Detect which cell encompasses the target text, then output its (x, y) center coordinate. 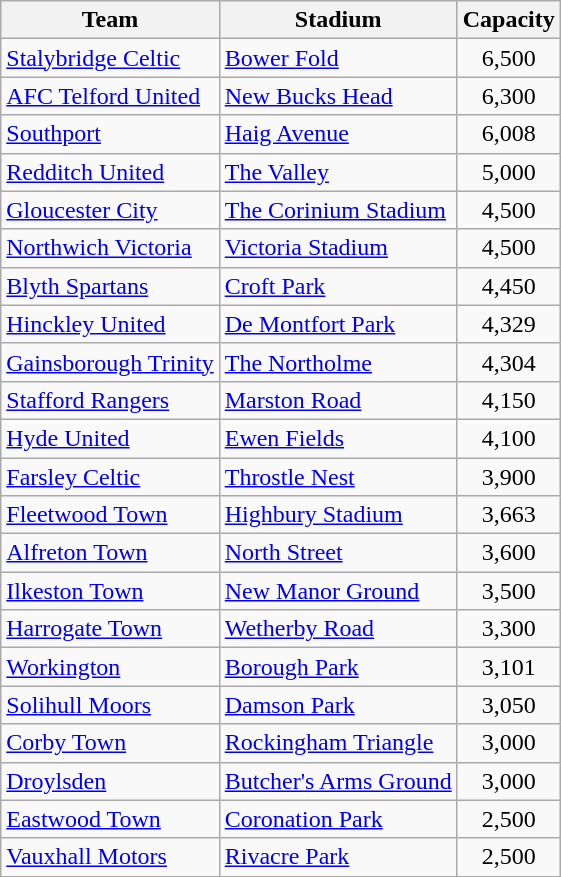
Stafford Rangers (110, 400)
Damson Park (338, 705)
Haig Avenue (338, 134)
Borough Park (338, 667)
De Montfort Park (338, 324)
Farsley Celtic (110, 477)
3,050 (508, 705)
3,300 (508, 629)
Southport (110, 134)
Team (110, 20)
AFC Telford United (110, 96)
Ewen Fields (338, 438)
Victoria Stadium (338, 248)
Coronation Park (338, 819)
Droylsden (110, 781)
Highbury Stadium (338, 515)
The Corinium Stadium (338, 210)
3,600 (508, 553)
Alfreton Town (110, 553)
6,008 (508, 134)
Rockingham Triangle (338, 743)
4,100 (508, 438)
Stalybridge Celtic (110, 58)
Rivacre Park (338, 857)
Throstle Nest (338, 477)
6,500 (508, 58)
3,101 (508, 667)
4,150 (508, 400)
Croft Park (338, 286)
The Northolme (338, 362)
Gainsborough Trinity (110, 362)
4,304 (508, 362)
Ilkeston Town (110, 591)
3,663 (508, 515)
Marston Road (338, 400)
Eastwood Town (110, 819)
Stadium (338, 20)
Blyth Spartans (110, 286)
New Bucks Head (338, 96)
North Street (338, 553)
Fleetwood Town (110, 515)
Solihull Moors (110, 705)
Bower Fold (338, 58)
Vauxhall Motors (110, 857)
Gloucester City (110, 210)
5,000 (508, 172)
Workington (110, 667)
Redditch United (110, 172)
6,300 (508, 96)
Hinckley United (110, 324)
3,500 (508, 591)
Butcher's Arms Ground (338, 781)
Northwich Victoria (110, 248)
4,450 (508, 286)
4,329 (508, 324)
Hyde United (110, 438)
Harrogate Town (110, 629)
Corby Town (110, 743)
The Valley (338, 172)
Capacity (508, 20)
Wetherby Road (338, 629)
3,900 (508, 477)
New Manor Ground (338, 591)
